Return the (X, Y) coordinate for the center point of the cell that contains the specified text.  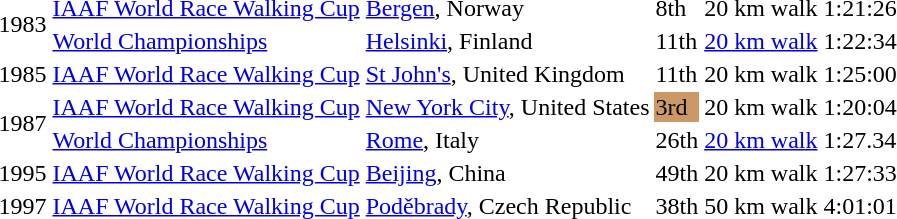
49th (677, 173)
New York City, United States (508, 107)
St John's, United Kingdom (508, 74)
3rd (677, 107)
Beijing, China (508, 173)
Rome, Italy (508, 140)
26th (677, 140)
Helsinki, Finland (508, 41)
